Identify which cell holds the provided text, then report its (X, Y) central coordinate. 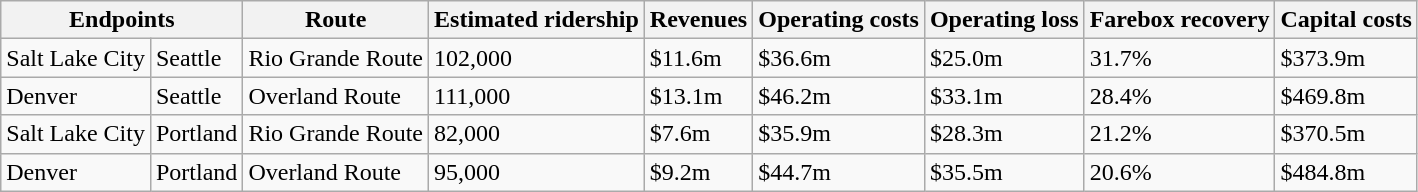
20.6% (1180, 172)
Operating costs (839, 20)
Endpoints (122, 20)
$36.6m (839, 58)
$35.5m (1004, 172)
Route (336, 20)
$373.9m (1346, 58)
Revenues (698, 20)
$7.6m (698, 134)
$469.8m (1346, 96)
Farebox recovery (1180, 20)
Capital costs (1346, 20)
$33.1m (1004, 96)
$44.7m (839, 172)
102,000 (537, 58)
95,000 (537, 172)
$25.0m (1004, 58)
31.7% (1180, 58)
$370.5m (1346, 134)
$9.2m (698, 172)
$13.1m (698, 96)
111,000 (537, 96)
$46.2m (839, 96)
$35.9m (839, 134)
21.2% (1180, 134)
82,000 (537, 134)
$11.6m (698, 58)
$28.3m (1004, 134)
28.4% (1180, 96)
Operating loss (1004, 20)
$484.8m (1346, 172)
Estimated ridership (537, 20)
